Output the (X, Y) coordinate of the center of the cell containing the given text.  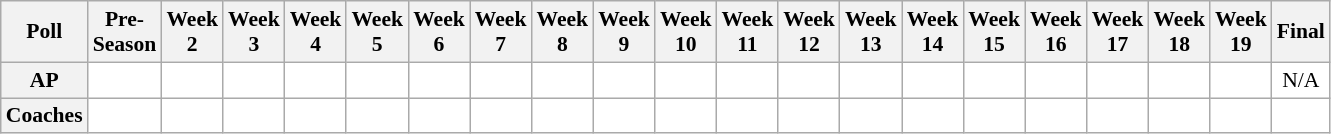
Coaches (44, 116)
Week15 (994, 32)
Week3 (254, 32)
Week5 (377, 32)
Week2 (192, 32)
Week4 (316, 32)
Week9 (624, 32)
Poll (44, 32)
Week12 (809, 32)
Week19 (1241, 32)
AP (44, 80)
Week11 (748, 32)
Week16 (1056, 32)
N/A (1301, 80)
Final (1301, 32)
Week14 (933, 32)
Week10 (686, 32)
Week18 (1179, 32)
Week8 (562, 32)
Week6 (439, 32)
Pre-Season (125, 32)
Week7 (501, 32)
Week17 (1118, 32)
Week13 (871, 32)
